Pinpoint the cell where the given text exists, returning its [x, y] midpoint coordinate. 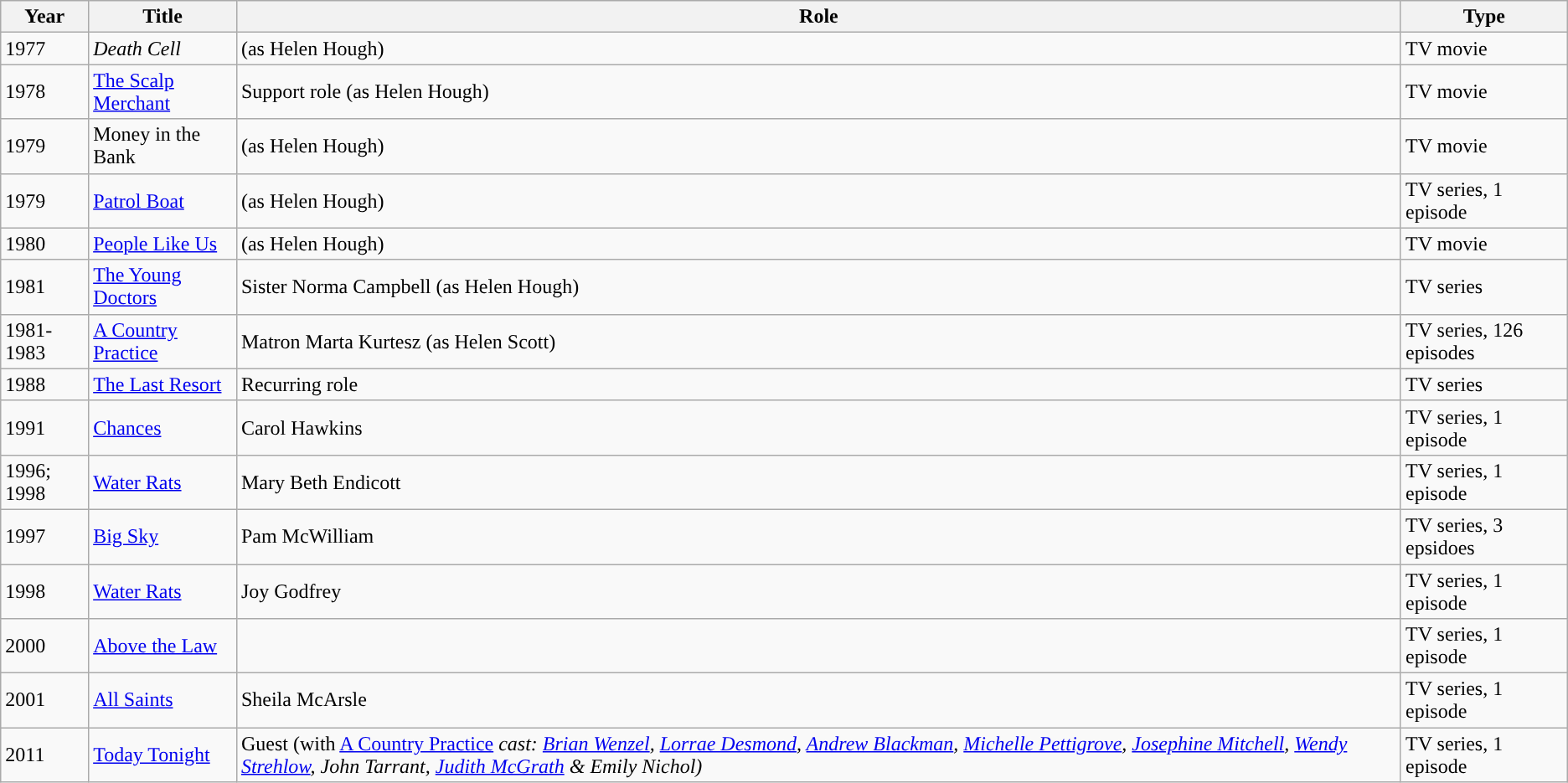
The Young Doctors [162, 286]
Matron Marta Kurtesz (as Helen Scott) [818, 342]
1981-1983 [45, 342]
1980 [45, 244]
All Saints [162, 700]
Title [162, 17]
2001 [45, 700]
1996; 1998 [45, 482]
Above the Law [162, 646]
Pam McWilliam [818, 536]
1998 [45, 591]
Joy Godfrey [818, 591]
Role [818, 17]
1981 [45, 286]
1988 [45, 384]
Mary Beth Endicott [818, 482]
The Last Resort [162, 384]
Money in the Bank [162, 146]
Type [1484, 17]
1991 [45, 427]
2011 [45, 755]
Sheila McArsle [818, 700]
Sister Norma Campbell (as Helen Hough) [818, 286]
The Scalp Merchant [162, 92]
Year [45, 17]
Today Tonight [162, 755]
1977 [45, 49]
Big Sky [162, 536]
Patrol Boat [162, 201]
Recurring role [818, 384]
Support role (as Helen Hough) [818, 92]
Death Cell [162, 49]
Chances [162, 427]
A Country Practice [162, 342]
Carol Hawkins [818, 427]
2000 [45, 646]
People Like Us [162, 244]
TV series, 126 episodes [1484, 342]
1997 [45, 536]
TV series, 3 epsidoes [1484, 536]
1978 [45, 92]
